Detect which cell encompasses the target text, then output its (X, Y) center coordinate. 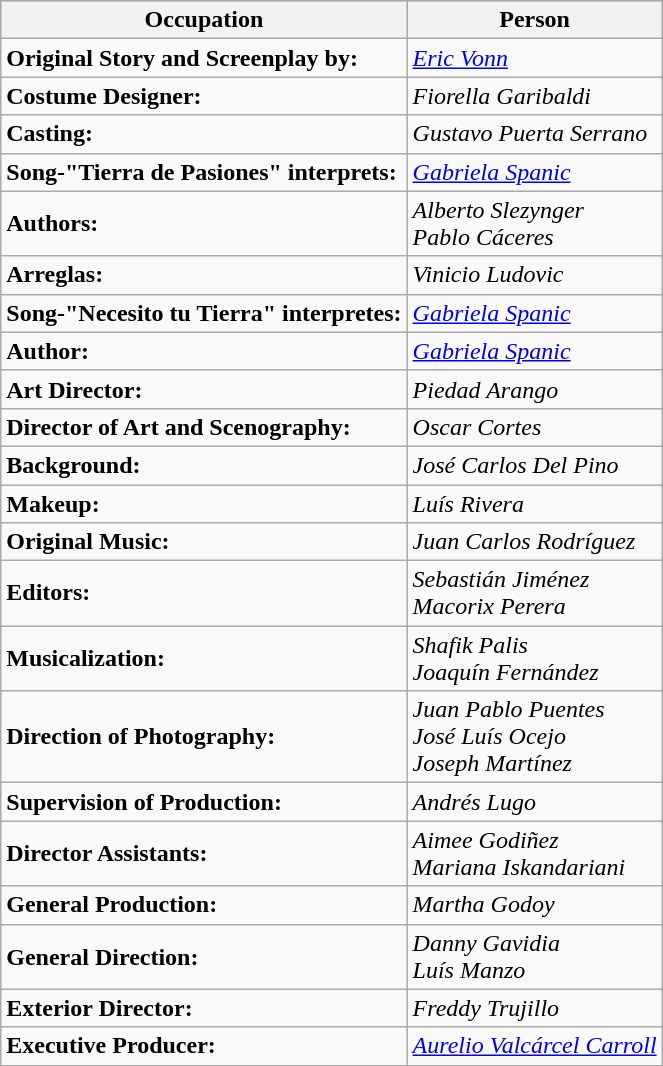
Andrés Lugo (534, 802)
Costume Designer: (204, 96)
Danny GavidiaLuís Manzo (534, 956)
Martha Godoy (534, 905)
Aimee GodiñezMariana Iskandariani (534, 854)
Author: (204, 351)
General Direction: (204, 956)
Vinicio Ludovic (534, 275)
Authors: (204, 224)
Gustavo Puerta Serrano (534, 134)
Freddy Trujillo (534, 1008)
Fiorella Garibaldi (534, 96)
Piedad Arango (534, 389)
Director Assistants: (204, 854)
Arreglas: (204, 275)
Exterior Director: (204, 1008)
Juan Carlos Rodríguez (534, 542)
Executive Producer: (204, 1046)
Musicalization: (204, 658)
Luís Rivera (534, 503)
Oscar Cortes (534, 427)
Song-"Tierra de Pasiones" interprets: (204, 172)
Editors: (204, 594)
Makeup: (204, 503)
Direction of Photography: (204, 737)
Person (534, 20)
Aurelio Valcárcel Carroll (534, 1046)
Background: (204, 465)
Alberto SlezyngerPablo Cáceres (534, 224)
Original Music: (204, 542)
Shafik PalisJoaquín Fernández (534, 658)
Original Story and Screenplay by: (204, 58)
Song-"Necesito tu Tierra" interpretes: (204, 313)
Sebastián JiménezMacorix Perera (534, 594)
Juan Pablo PuentesJosé Luís OcejoJoseph Martínez (534, 737)
Occupation (204, 20)
Eric Vonn (534, 58)
Supervision of Production: (204, 802)
Art Director: (204, 389)
José Carlos Del Pino (534, 465)
Director of Art and Scenography: (204, 427)
Casting: (204, 134)
General Production: (204, 905)
